Extract the [x, y] coordinate from the center of the cell holding the provided text.  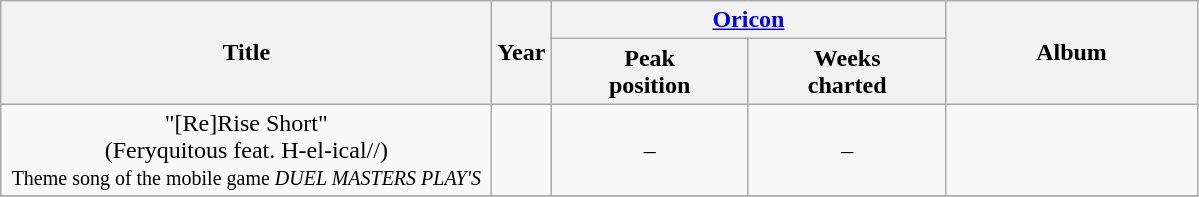
Album [1072, 52]
Peakposition [650, 72]
Weeks charted [847, 72]
"[Re]Rise Short"(Feryquitous feat. H-el-ical//) Theme song of the mobile game DUEL MASTERS PLAY'S [246, 150]
Oricon [748, 20]
Year [522, 52]
Title [246, 52]
